Find where the given text appears and provide that cell's center as [X, Y] coordinate. 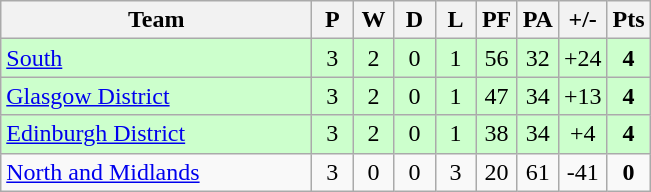
W [374, 20]
32 [538, 58]
47 [496, 96]
Team [156, 20]
56 [496, 58]
+13 [582, 96]
P [332, 20]
PF [496, 20]
L [456, 20]
+24 [582, 58]
PA [538, 20]
Pts [628, 20]
-41 [582, 172]
North and Midlands [156, 172]
20 [496, 172]
South [156, 58]
Edinburgh District [156, 134]
61 [538, 172]
Glasgow District [156, 96]
+/- [582, 20]
+4 [582, 134]
D [414, 20]
38 [496, 134]
